Determine the (x, y) coordinate at the center of the cell enclosing the given text.  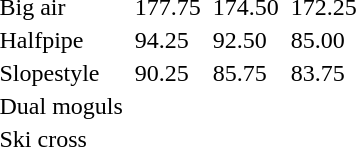
94.25 (168, 40)
85.75 (246, 73)
90.25 (168, 73)
92.50 (246, 40)
